Identify which cell holds the provided text, then report its (X, Y) central coordinate. 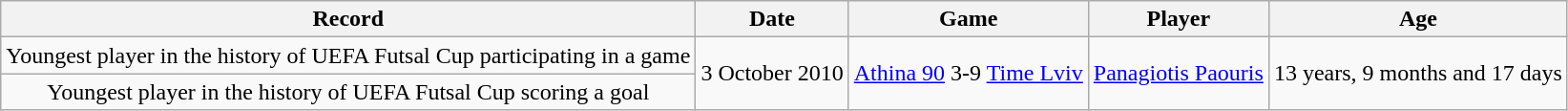
Youngest player in the history of UEFA Futsal Cup participating in a game (348, 55)
3 October 2010 (772, 74)
Age (1418, 19)
Athina 90 3-9 Time Lviv (968, 74)
Record (348, 19)
Panagiotis Paouris (1178, 74)
Player (1178, 19)
Game (968, 19)
13 years, 9 months and 17 days (1418, 74)
Youngest player in the history of UEFA Futsal Cup scoring a goal (348, 92)
Date (772, 19)
